Provide the (X, Y) coordinate of the cell's center where the given text is located.  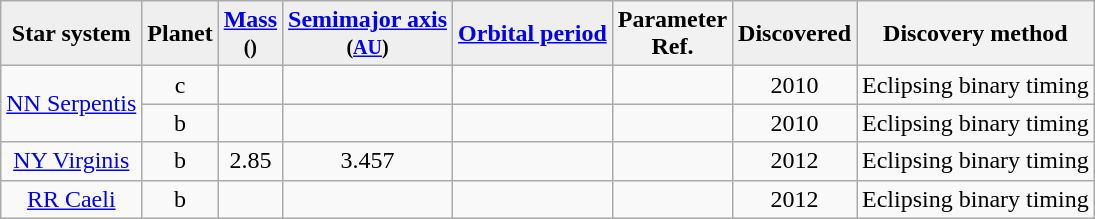
Planet (180, 34)
Discovered (795, 34)
Semimajor axis(AU) (368, 34)
3.457 (368, 161)
ParameterRef. (672, 34)
RR Caeli (72, 199)
Mass() (250, 34)
Star system (72, 34)
NN Serpentis (72, 104)
2.85 (250, 161)
Orbital period (533, 34)
NY Virginis (72, 161)
Discovery method (976, 34)
c (180, 85)
